Provide the [X, Y] coordinate of the cell's center where the given text is located.  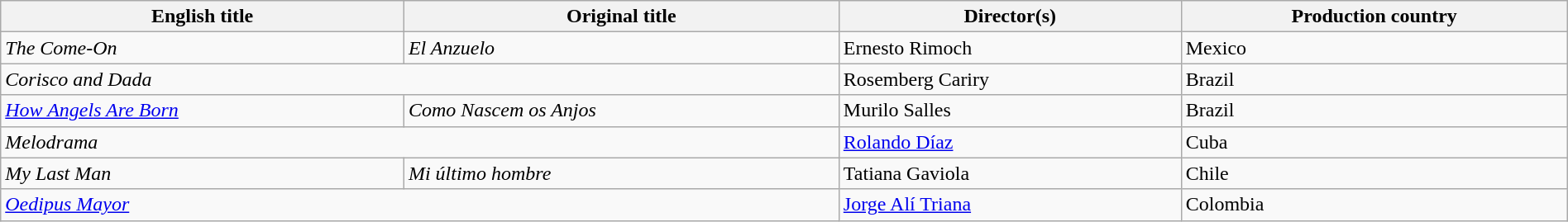
Colombia [1374, 205]
Original title [621, 17]
Tatiana Gaviola [1010, 173]
Chile [1374, 173]
Cuba [1374, 142]
Como Nascem os Anjos [621, 111]
Mi último hombre [621, 173]
Corisco and Dada [420, 79]
El Anzuelo [621, 48]
English title [203, 17]
Jorge Alí Triana [1010, 205]
Mexico [1374, 48]
Director(s) [1010, 17]
Oedipus Mayor [420, 205]
The Come-On [203, 48]
Rolando Díaz [1010, 142]
Production country [1374, 17]
Ernesto Rimoch [1010, 48]
My Last Man [203, 173]
Rosemberg Cariry [1010, 79]
Murilo Salles [1010, 111]
How Angels Are Born [203, 111]
Melodrama [420, 142]
